Pinpoint the cell where the given text exists, returning its [X, Y] midpoint coordinate. 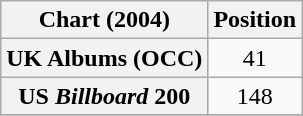
UK Albums (OCC) [104, 58]
Chart (2004) [104, 20]
US Billboard 200 [104, 96]
148 [255, 96]
Position [255, 20]
41 [255, 58]
